Identify which cell holds the provided text, then report its [X, Y] central coordinate. 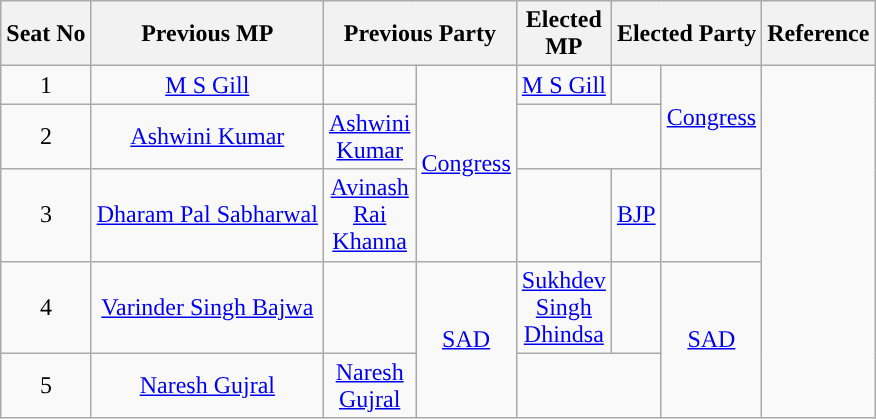
BJP [636, 215]
Previous Party [420, 34]
Varinder Singh Bajwa [207, 307]
Elected Party [686, 34]
Reference [818, 34]
Dharam Pal Sabharwal [207, 215]
5 [46, 386]
4 [46, 307]
Seat No [46, 34]
1 [46, 85]
2 [46, 136]
3 [46, 215]
Elected MP [564, 34]
Avinash Rai Khanna [369, 215]
Sukhdev Singh Dhindsa [564, 307]
Previous MP [207, 34]
